Search for the cell housing the specified text and yield its [X, Y] center coordinate. 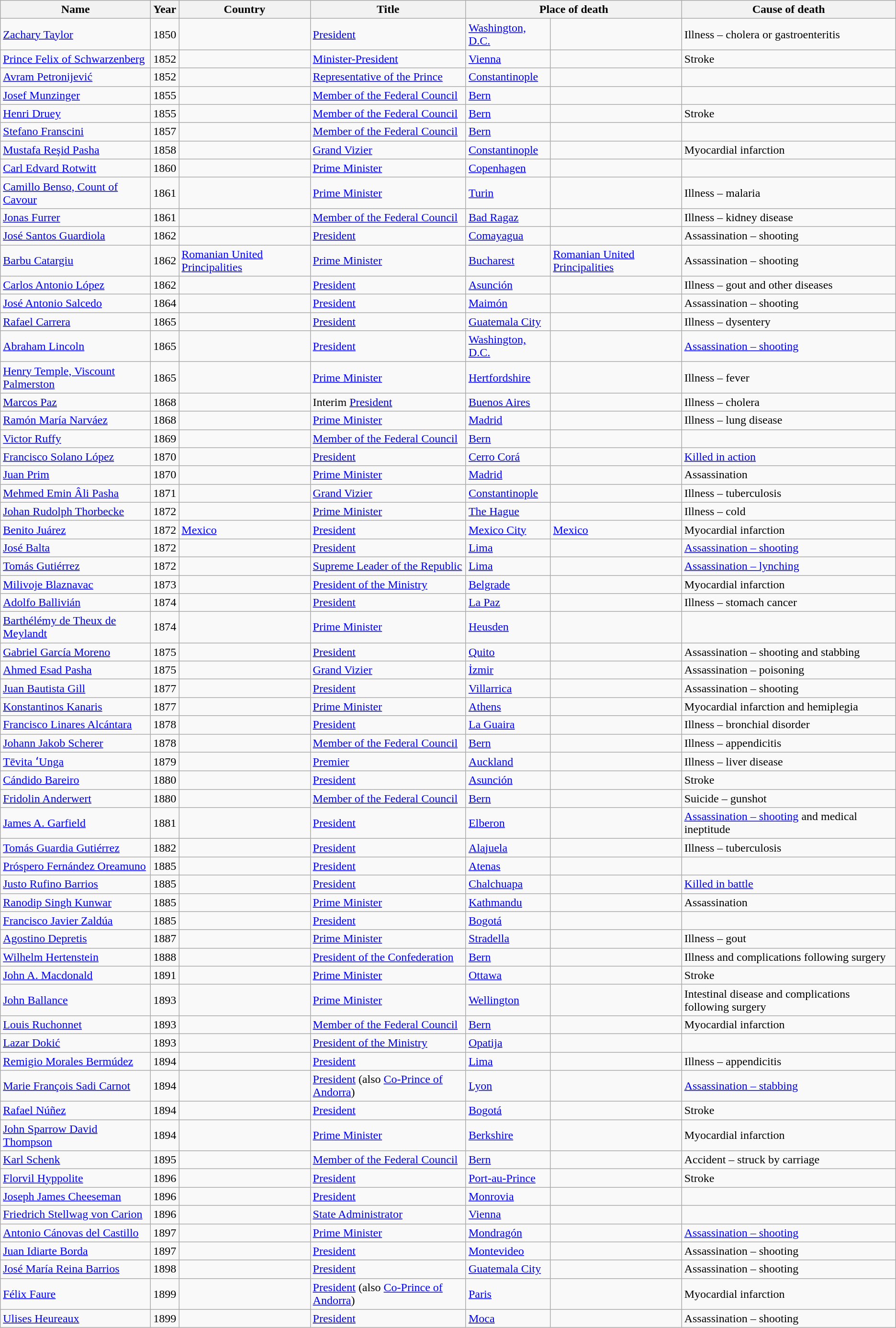
Stefano Franscini [76, 132]
Cerro Corá [508, 457]
Ahmed Esad Pasha [76, 670]
Camillo Benso, Count of Cavour [76, 192]
Mondragón [508, 1233]
Tēvita ʻUnga [76, 762]
1888 [165, 957]
Avram Petronijević [76, 77]
Illness – gout [789, 939]
Intestinal disease and complications following surgery [789, 1000]
1857 [165, 132]
Monrovia [508, 1196]
Illness – cholera or gastroenteritis [789, 34]
Representative of the Prince [388, 77]
Rafael Carrera [76, 322]
Remigio Morales Bermúdez [76, 1061]
Francisco Linares Alcántara [76, 725]
1850 [165, 34]
Title [388, 10]
Illness and complications following surgery [789, 957]
Ramón María Narváez [76, 420]
Wilhelm Hertenstein [76, 957]
James A. Garfield [76, 823]
Rafael Núñez [76, 1111]
Lyon [508, 1086]
Antonio Cánovas del Castillo [76, 1233]
Interim President [388, 402]
Killed in battle [789, 884]
Milivoje Blaznavac [76, 585]
Henri Druey [76, 113]
The Hague [508, 511]
Johann Jakob Scherer [76, 743]
Johan Rudolph Thorbecke [76, 511]
Country [245, 10]
Joseph James Cheeseman [76, 1196]
Illness – liver disease [789, 762]
Juan Bautista Gill [76, 688]
Francisco Javier Zaldúa [76, 921]
Tomás Guardia Gutiérrez [76, 848]
Agostino Depretis [76, 939]
Jonas Furrer [76, 217]
Cándido Bareiro [76, 780]
Illness – gout and other diseases [789, 285]
Opatija [508, 1043]
1858 [165, 150]
Bad Ragaz [508, 217]
Port-au-Prince [508, 1178]
Killed in action [789, 457]
John Ballance [76, 1000]
Prince Felix of Schwarzenberg [76, 59]
Minister-President [388, 59]
Quito [508, 652]
Illness – lung disease [789, 420]
Supreme Leader of the Republic [388, 566]
Florvil Hyppolite [76, 1178]
Myocardial infarction and hemiplegia [789, 707]
Ottawa [508, 975]
Heusden [508, 627]
Premier [388, 762]
José Antonio Salcedo [76, 304]
Abraham Lincoln [76, 347]
Louis Ruchonnet [76, 1024]
Name [76, 10]
Assassination – stabbing [789, 1086]
Zachary Taylor [76, 34]
Illness – malaria [789, 192]
Illness – fever [789, 377]
Josef Munzinger [76, 95]
Villarrica [508, 688]
José Balta [76, 548]
Mehmed Emin Âli Pasha [76, 493]
Illness – kidney disease [789, 217]
Place of death [573, 10]
Wellington [508, 1000]
Karl Schenk [76, 1160]
Maimón [508, 304]
Turin [508, 192]
Tomás Gutiérrez [76, 566]
Berkshire [508, 1136]
Próspero Fernández Oreamuno [76, 866]
1891 [165, 975]
Ranodip Singh Kunwar [76, 902]
Alajuela [508, 848]
Chalchuapa [508, 884]
Henry Temple, Viscount Palmerston [76, 377]
La Paz [508, 603]
Auckland [508, 762]
Assassination – shooting and stabbing [789, 652]
President of the Confederation [388, 957]
Stradella [508, 939]
1871 [165, 493]
John Sparrow David Thompson [76, 1136]
John A. Macdonald [76, 975]
Carl Edvard Rotwitt [76, 168]
Kathmandu [508, 902]
Juan Idiarte Borda [76, 1251]
Copenhagen [508, 168]
Justo Rufino Barrios [76, 884]
Friedrich Stellwag von Carion [76, 1215]
Illness – dysentery [789, 322]
1864 [165, 304]
Illness – stomach cancer [789, 603]
Illness – bronchial disorder [789, 725]
Fridolin Anderwert [76, 799]
José María Reina Barrios [76, 1269]
1873 [165, 585]
Belgrade [508, 585]
Buenos Aires [508, 402]
Cause of death [789, 10]
1881 [165, 823]
1869 [165, 439]
1898 [165, 1269]
Mexico City [508, 529]
Benito Juárez [76, 529]
Mustafa Reşid Pasha [76, 150]
1860 [165, 168]
Paris [508, 1294]
1887 [165, 939]
Victor Ruffy [76, 439]
Lazar Dokić [76, 1043]
Hertfordshire [508, 377]
Ulises Heureaux [76, 1318]
Barthélémy de Theux de Meylandt [76, 627]
Adolfo Ballivián [76, 603]
Suicide – gunshot [789, 799]
Juan Prim [76, 475]
Illness – cholera [789, 402]
La Guaira [508, 725]
Bucharest [508, 260]
Atenas [508, 866]
Marie François Sadi Carnot [76, 1086]
1879 [165, 762]
Marcos Paz [76, 402]
José Santos Guardiola [76, 236]
State Administrator [388, 1215]
Félix Faure [76, 1294]
Comayagua [508, 236]
Athens [508, 707]
Montevideo [508, 1251]
Assassination – poisoning [789, 670]
Assassination – shooting and medical ineptitude [789, 823]
Carlos Antonio López [76, 285]
Year [165, 10]
Konstantinos Kanaris [76, 707]
Illness – cold [789, 511]
Elberon [508, 823]
Accident – struck by carriage [789, 1160]
1895 [165, 1160]
Francisco Solano López [76, 457]
Barbu Catargiu [76, 260]
Assassination – lynching [789, 566]
Moca [508, 1318]
İzmir [508, 670]
Gabriel García Moreno [76, 652]
1882 [165, 848]
